Locate the cell with the specified text and output its [x, y] center coordinate. 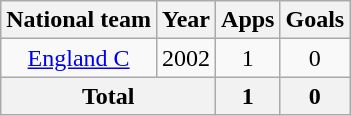
Year [186, 20]
National team [79, 20]
2002 [186, 58]
Goals [315, 20]
Total [108, 96]
Apps [248, 20]
England C [79, 58]
